Detect which cell encompasses the target text, then output its (x, y) center coordinate. 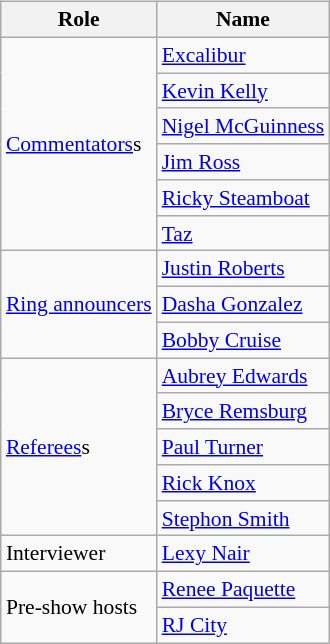
Kevin Kelly (244, 91)
Jim Ross (244, 162)
Refereess (79, 447)
Name (244, 20)
Ricky Steamboat (244, 198)
Ring announcers (79, 304)
Renee Paquette (244, 590)
Aubrey Edwards (244, 376)
Excalibur (244, 55)
Paul Turner (244, 447)
Role (79, 20)
Interviewer (79, 554)
Bryce Remsburg (244, 411)
Commentatorss (79, 144)
Bobby Cruise (244, 340)
Pre-show hosts (79, 608)
Stephon Smith (244, 518)
Dasha Gonzalez (244, 305)
Taz (244, 233)
RJ City (244, 625)
Lexy Nair (244, 554)
Rick Knox (244, 483)
Nigel McGuinness (244, 126)
Justin Roberts (244, 269)
